Detect which cell encompasses the target text, then output its [x, y] center coordinate. 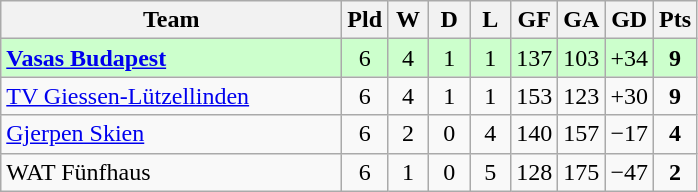
Gjerpen Skien [172, 134]
W [408, 20]
GA [582, 20]
Pts [674, 20]
+34 [630, 58]
123 [582, 96]
175 [582, 172]
+30 [630, 96]
137 [534, 58]
−47 [630, 172]
TV Giessen-Lützellinden [172, 96]
L [490, 20]
Pld [365, 20]
GF [534, 20]
103 [582, 58]
5 [490, 172]
Vasas Budapest [172, 58]
128 [534, 172]
WAT Fünfhaus [172, 172]
GD [630, 20]
157 [582, 134]
D [450, 20]
−17 [630, 134]
Team [172, 20]
153 [534, 96]
140 [534, 134]
